Find where the given text appears and provide that cell's center as [x, y] coordinate. 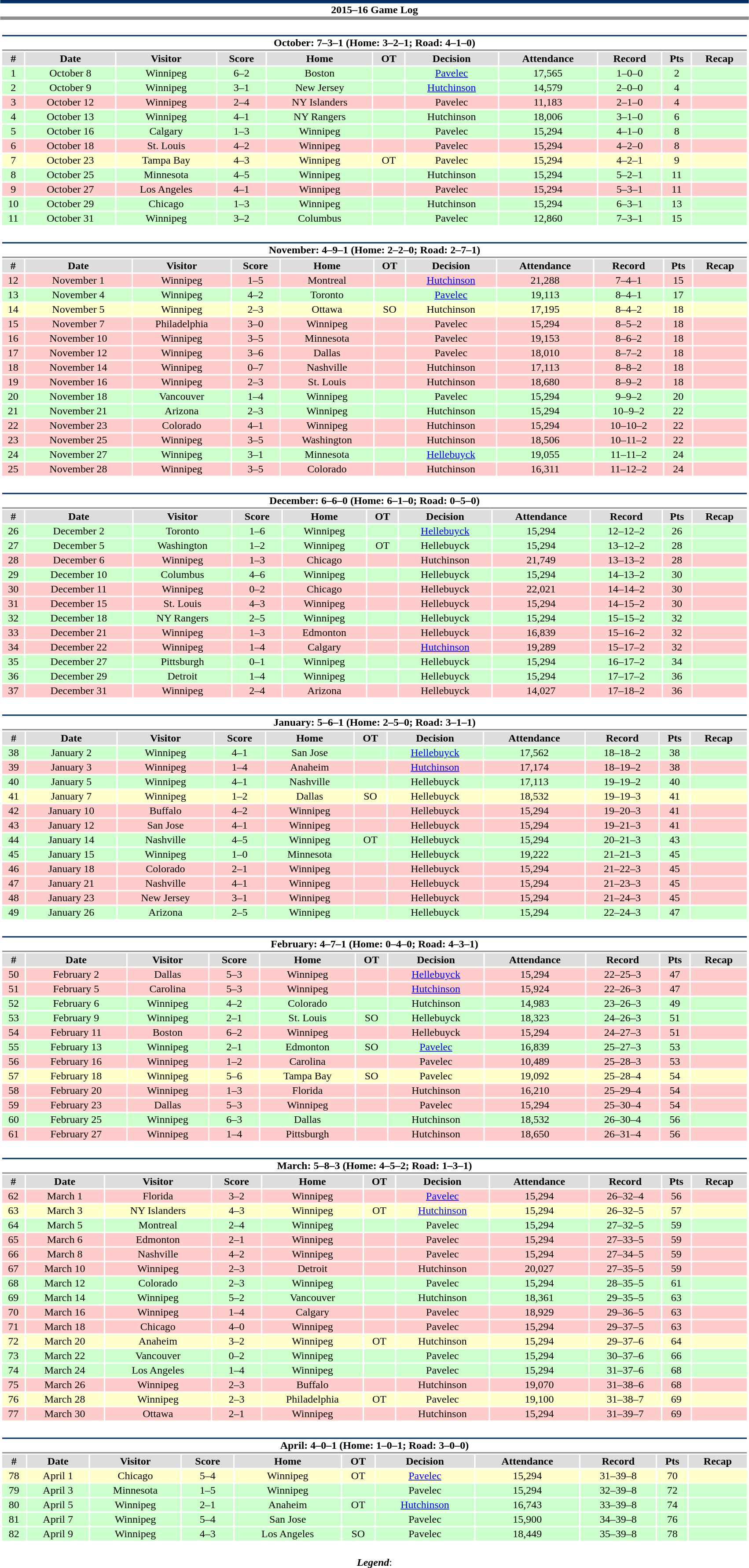
4–1–0 [629, 132]
81 [14, 1520]
October 31 [70, 219]
19–21–3 [622, 826]
1–6 [257, 531]
December 10 [79, 575]
October 8 [70, 73]
April 9 [58, 1534]
1–0 [240, 855]
March 5 [64, 1225]
17,195 [545, 309]
0–1 [257, 662]
13–12–2 [626, 546]
18,010 [545, 353]
March 28 [64, 1399]
20–21–3 [622, 840]
February 5 [76, 989]
29–36–5 [625, 1312]
16,311 [545, 469]
25 [13, 469]
19 [13, 382]
17–18–2 [626, 691]
35–39–8 [618, 1534]
March 1 [64, 1196]
18–19–2 [622, 768]
December 21 [79, 633]
December 6 [79, 560]
17–17–2 [626, 676]
January 2 [71, 753]
18,449 [527, 1534]
March 10 [64, 1269]
26–30–4 [622, 1119]
8–4–1 [628, 295]
48 [13, 898]
November 16 [78, 382]
October 13 [70, 117]
March 20 [64, 1341]
32–39–8 [618, 1491]
March 14 [64, 1298]
19–20–3 [622, 811]
10–9–2 [628, 411]
24–26–3 [622, 1018]
2–1–0 [629, 102]
77 [13, 1414]
3–1–0 [629, 117]
February: 4–7–1 (Home: 0–4–0; Road: 4–3–1) [374, 944]
27–35–5 [625, 1269]
27 [13, 546]
December 22 [79, 647]
December 5 [79, 546]
April 7 [58, 1520]
March 22 [64, 1356]
November 14 [78, 367]
29–37–5 [625, 1327]
39 [13, 768]
November 5 [78, 309]
26–32–5 [625, 1211]
11–12–2 [628, 469]
18,680 [545, 382]
50 [13, 974]
February 16 [76, 1061]
30–37–6 [625, 1356]
January 14 [71, 840]
17,565 [548, 73]
80 [14, 1505]
October 25 [70, 175]
8–5–2 [628, 324]
4–2–1 [629, 161]
19–19–2 [622, 782]
March 6 [64, 1240]
7–4–1 [628, 280]
0–7 [256, 367]
31–37–6 [625, 1370]
March 12 [64, 1283]
24–27–3 [622, 1032]
62 [13, 1196]
46 [13, 869]
October 12 [70, 102]
November 12 [78, 353]
10–11–2 [628, 440]
6–3–1 [629, 204]
February 2 [76, 974]
February 6 [76, 1003]
February 27 [76, 1134]
20,027 [540, 1269]
2–0–0 [629, 88]
14–15–2 [626, 604]
October 9 [70, 88]
8–6–2 [628, 338]
15–17–2 [626, 647]
18,929 [540, 1312]
November 10 [78, 338]
March 16 [64, 1312]
21–21–3 [622, 855]
October 29 [70, 204]
March 3 [64, 1211]
March 24 [64, 1370]
October 27 [70, 190]
18–18–2 [622, 753]
33 [13, 633]
23 [13, 440]
March 30 [64, 1414]
3 [13, 102]
8–8–2 [628, 367]
February 13 [76, 1047]
15–15–2 [626, 618]
December 27 [79, 662]
February 18 [76, 1076]
January 10 [71, 811]
February 23 [76, 1105]
18,506 [545, 440]
18,006 [548, 117]
December 15 [79, 604]
44 [13, 840]
18,650 [535, 1134]
22–26–3 [622, 989]
January 23 [71, 898]
7 [13, 161]
67 [13, 1269]
November 27 [78, 454]
19,092 [535, 1076]
82 [14, 1534]
14,579 [548, 88]
March 26 [64, 1385]
25–27–3 [622, 1047]
January 5 [71, 782]
November 21 [78, 411]
January: 5–6–1 (Home: 2–5–0; Road: 3–1–1) [374, 722]
13–13–2 [626, 560]
3–6 [256, 353]
25–29–4 [622, 1090]
19,222 [534, 855]
11,183 [548, 102]
27–33–5 [625, 1240]
November 25 [78, 440]
December 11 [79, 589]
28–35–5 [625, 1283]
October 23 [70, 161]
23–26–3 [622, 1003]
April 1 [58, 1476]
December: 6–6–0 (Home: 6–1–0; Road: 0–5–0) [374, 501]
April 3 [58, 1491]
22–24–3 [622, 913]
5 [13, 132]
2015–16 Game Log [374, 10]
5–6 [234, 1076]
31–38–6 [625, 1385]
16–17–2 [626, 662]
March 8 [64, 1254]
19,055 [545, 454]
25–30–4 [622, 1105]
26–32–4 [625, 1196]
79 [14, 1491]
8–9–2 [628, 382]
19–19–3 [622, 797]
5–3–1 [629, 190]
12–12–2 [626, 531]
April 5 [58, 1505]
1–0–0 [629, 73]
October: 7–3–1 (Home: 3–2–1; Road: 4–1–0) [374, 43]
14,027 [541, 691]
6–3 [234, 1119]
16 [13, 338]
February 11 [76, 1032]
10–10–2 [628, 425]
25–28–4 [622, 1076]
January 12 [71, 826]
January 21 [71, 884]
7–3–1 [629, 219]
29 [13, 575]
15,900 [527, 1520]
18,323 [535, 1018]
75 [13, 1385]
November 4 [78, 295]
22,021 [541, 589]
33–39–8 [618, 1505]
19,070 [540, 1385]
5–2 [237, 1298]
November 23 [78, 425]
January 15 [71, 855]
December 31 [79, 691]
31–38–7 [625, 1399]
December 29 [79, 676]
10,489 [535, 1061]
March 18 [64, 1327]
February 9 [76, 1018]
31–39–8 [618, 1476]
19,100 [540, 1399]
4–0 [237, 1327]
15–16–2 [626, 633]
21–24–3 [622, 898]
21–22–3 [622, 869]
34–39–8 [618, 1520]
14–14–2 [626, 589]
35 [13, 662]
November 18 [78, 396]
January 7 [71, 797]
10 [13, 204]
October 16 [70, 132]
19,153 [545, 338]
42 [13, 811]
55 [13, 1047]
December 18 [79, 618]
19,113 [545, 295]
65 [13, 1240]
8–4–2 [628, 309]
29–37–6 [625, 1341]
February 25 [76, 1119]
November 28 [78, 469]
27–32–5 [625, 1225]
16,743 [527, 1505]
14 [13, 309]
27–34–5 [625, 1254]
December 2 [79, 531]
22–25–3 [622, 974]
October 18 [70, 146]
17,562 [534, 753]
February 20 [76, 1090]
14–13–2 [626, 575]
21,288 [545, 280]
12,860 [548, 219]
26–31–4 [622, 1134]
January 26 [71, 913]
1 [13, 73]
3–0 [256, 324]
21–23–3 [622, 884]
March: 5–8–3 (Home: 4–5–2; Road: 1–3–1) [374, 1166]
31–39–7 [625, 1414]
21 [13, 411]
18,361 [540, 1298]
29–35–5 [625, 1298]
November: 4–9–1 (Home: 2–2–0; Road: 2–7–1) [374, 250]
April: 4–0–1 (Home: 1–0–1; Road: 3–0–0) [374, 1445]
19,289 [541, 647]
11–11–2 [628, 454]
16,210 [535, 1090]
November 7 [78, 324]
37 [13, 691]
73 [13, 1356]
14,983 [535, 1003]
12 [13, 280]
November 1 [78, 280]
9–9–2 [628, 396]
71 [13, 1327]
January 18 [71, 869]
58 [13, 1090]
52 [13, 1003]
8–7–2 [628, 353]
4–6 [257, 575]
17,174 [534, 768]
5–2–1 [629, 175]
60 [13, 1119]
25–28–3 [622, 1061]
31 [13, 604]
15,924 [535, 989]
21,749 [541, 560]
4–2–0 [629, 146]
January 3 [71, 768]
